From the cell containing the given text, extract its center point as (X, Y) coordinate. 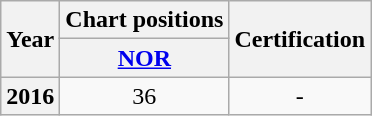
Chart positions (144, 20)
2016 (30, 96)
NOR (144, 58)
- (300, 96)
36 (144, 96)
Year (30, 39)
Certification (300, 39)
